Capture the cell that displays the provided text and extract its (x, y) central coordinate. 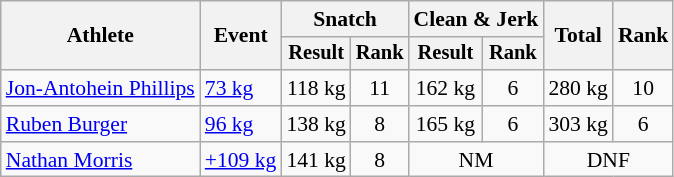
10 (644, 88)
118 kg (316, 88)
Ruben Burger (100, 124)
11 (380, 88)
Jon-Antohein Phillips (100, 88)
Total (578, 36)
162 kg (446, 88)
280 kg (578, 88)
Snatch (344, 19)
303 kg (578, 124)
165 kg (446, 124)
138 kg (316, 124)
Event (241, 36)
Athlete (100, 36)
Clean & Jerk (476, 19)
8 (380, 124)
96 kg (241, 124)
73 kg (241, 88)
